Locate the cell with the specified text and output its (X, Y) center coordinate. 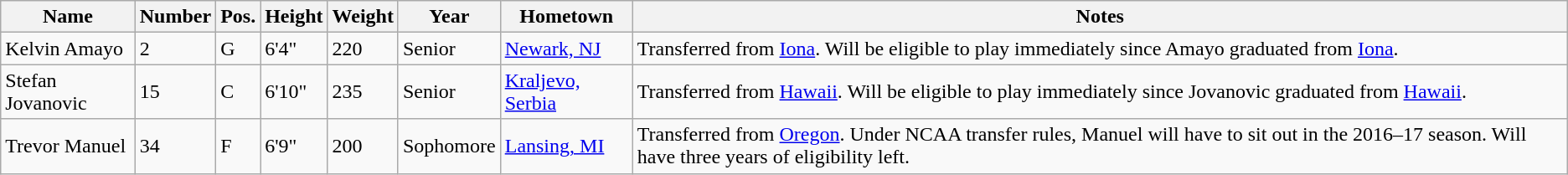
Notes (1100, 17)
Lansing, MI (566, 146)
Transferred from Iona. Will be eligible to play immediately since Amayo graduated from Iona. (1100, 49)
15 (175, 92)
6'10" (294, 92)
Trevor Manuel (68, 146)
Sophomore (449, 146)
Newark, NJ (566, 49)
235 (363, 92)
G (238, 49)
F (238, 146)
6'9" (294, 146)
Kelvin Amayo (68, 49)
Kraljevo, Serbia (566, 92)
Year (449, 17)
6'4" (294, 49)
Height (294, 17)
Stefan Jovanovic (68, 92)
34 (175, 146)
C (238, 92)
200 (363, 146)
Name (68, 17)
Pos. (238, 17)
Transferred from Hawaii. Will be eligible to play immediately since Jovanovic graduated from Hawaii. (1100, 92)
Number (175, 17)
Transferred from Oregon. Under NCAA transfer rules, Manuel will have to sit out in the 2016–17 season. Will have three years of eligibility left. (1100, 146)
Weight (363, 17)
220 (363, 49)
2 (175, 49)
Hometown (566, 17)
